Scan for the cell matching the given text and deliver its (x, y) coordinate at center. 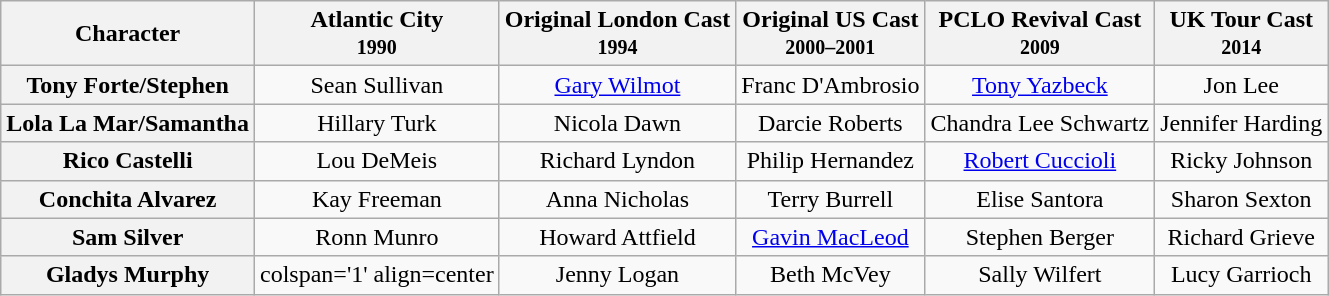
Conchita Alvarez (128, 199)
Original London Cast 1994 (617, 34)
Ronn Munro (378, 237)
Tony Yazbeck (1040, 85)
Jennifer Harding (1242, 123)
Lou DeMeis (378, 161)
Richard Grieve (1242, 237)
Jenny Logan (617, 275)
Original US Cast 2000–2001 (830, 34)
Gavin MacLeod (830, 237)
Sally Wilfert (1040, 275)
Lucy Garrioch (1242, 275)
Rico Castelli (128, 161)
Atlantic City 1990 (378, 34)
Terry Burrell (830, 199)
Tony Forte/Stephen (128, 85)
Sharon Sexton (1242, 199)
Darcie Roberts (830, 123)
Sean Sullivan (378, 85)
Anna Nicholas (617, 199)
Character (128, 34)
Richard Lyndon (617, 161)
Hillary Turk (378, 123)
Elise Santora (1040, 199)
Stephen Berger (1040, 237)
Jon Lee (1242, 85)
Ricky Johnson (1242, 161)
Howard Attfield (617, 237)
Sam Silver (128, 237)
PCLO Revival Cast 2009 (1040, 34)
Chandra Lee Schwartz (1040, 123)
Franc D'Ambrosio (830, 85)
UK Tour Cast 2014 (1242, 34)
Robert Cuccioli (1040, 161)
Kay Freeman (378, 199)
Gary Wilmot (617, 85)
Lola La Mar/Samantha (128, 123)
Nicola Dawn (617, 123)
colspan='1' align=center (378, 275)
Philip Hernandez (830, 161)
Beth McVey (830, 275)
Gladys Murphy (128, 275)
